Find where the given text appears and provide that cell's center as (X, Y) coordinate. 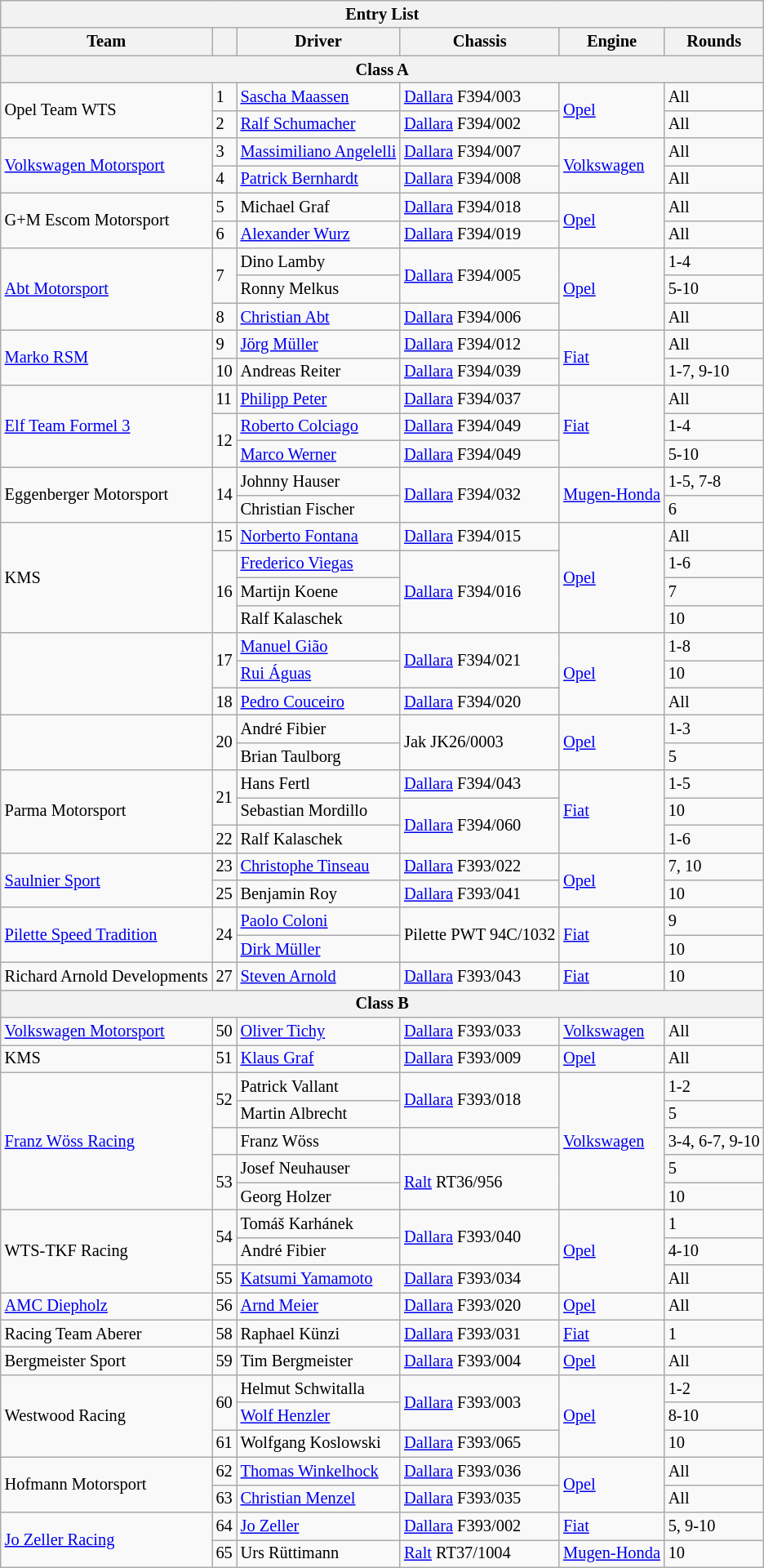
Dallara F393/036 (480, 1471)
Driver (318, 42)
Ralt RT36/956 (480, 1183)
Dallara F394/015 (480, 537)
Tomáš Karhánek (318, 1223)
Manuel Gião (318, 646)
Dallara F393/041 (480, 893)
Entry List (382, 14)
Dallara F394/006 (480, 317)
Dallara F394/019 (480, 234)
Massimiliano Angelelli (318, 152)
Dallara F394/012 (480, 344)
Dallara F394/032 (480, 495)
Franz Wöss Racing (106, 1141)
Dallara F393/022 (480, 866)
Michael Graf (318, 207)
23 (224, 866)
Tim Bergmeister (318, 1361)
Katsumi Yamamoto (318, 1279)
Frederico Viegas (318, 563)
58 (224, 1334)
1-5, 7-8 (714, 481)
Oliver Tichy (318, 1031)
G+M Escom Motorsport (106, 220)
Hans Fertl (318, 784)
Marko RSM (106, 358)
Dallara F393/034 (480, 1279)
Ronny Melkus (318, 289)
Ralt RT37/1004 (480, 1553)
22 (224, 839)
Wolfgang Koslowski (318, 1443)
53 (224, 1183)
3 (224, 152)
Dallara F393/043 (480, 976)
5, 9-10 (714, 1526)
2 (224, 124)
Opel Team WTS (106, 109)
Racing Team Aberer (106, 1334)
Arnd Meier (318, 1306)
Pilette Speed Tradition (106, 934)
Dino Lamby (318, 261)
11 (224, 399)
62 (224, 1471)
Brian Taulborg (318, 756)
Team (106, 42)
Wolf Henzler (318, 1416)
Dallara F393/040 (480, 1236)
Christophe Tinseau (318, 866)
24 (224, 934)
Martijn Koene (318, 591)
Dallara F394/020 (480, 702)
4 (224, 179)
1-8 (714, 646)
Alexander Wurz (318, 234)
Urs Rüttimann (318, 1553)
Steven Arnold (318, 976)
52 (224, 1099)
54 (224, 1236)
1-3 (714, 728)
1-5 (714, 784)
8-10 (714, 1416)
Pilette PWT 94C/1032 (480, 934)
Raphael Künzi (318, 1334)
63 (224, 1499)
Josef Neuhauser (318, 1169)
64 (224, 1526)
Jo Zeller Racing (106, 1539)
Hofmann Motorsport (106, 1485)
Dallara F393/033 (480, 1031)
Richard Arnold Developments (106, 976)
Dallara F394/007 (480, 152)
21 (224, 797)
Pedro Couceiro (318, 702)
Dallara F393/020 (480, 1306)
Patrick Vallant (318, 1086)
Dallara F393/002 (480, 1526)
Franz Wöss (318, 1141)
Benjamin Roy (318, 893)
Dallara F393/065 (480, 1443)
Roberto Colciago (318, 426)
51 (224, 1058)
Abt Motorsport (106, 289)
Christian Fischer (318, 509)
Sebastian Mordillo (318, 811)
Dallara F394/002 (480, 124)
15 (224, 537)
Dallara F394/016 (480, 591)
Dallara F394/018 (480, 207)
Thomas Winkelhock (318, 1471)
Class A (382, 69)
AMC Diepholz (106, 1306)
7, 10 (714, 866)
Westwood Racing (106, 1416)
60 (224, 1401)
50 (224, 1031)
Dallara F393/004 (480, 1361)
Martin Albrecht (318, 1114)
20 (224, 742)
Ralf Schumacher (318, 124)
17 (224, 660)
Dallara F393/031 (480, 1334)
16 (224, 591)
Dallara F393/009 (480, 1058)
25 (224, 893)
1-7, 9-10 (714, 372)
Christian Menzel (318, 1499)
Christian Abt (318, 317)
Georg Holzer (318, 1196)
Marco Werner (318, 454)
Paolo Coloni (318, 921)
Dallara F394/021 (480, 660)
27 (224, 976)
Parma Motorsport (106, 812)
Sascha Maassen (318, 96)
Dallara F394/043 (480, 784)
Jo Zeller (318, 1526)
Dallara F393/003 (480, 1401)
Dallara F394/003 (480, 96)
56 (224, 1306)
59 (224, 1361)
Saulnier Sport (106, 880)
12 (224, 439)
Johnny Hauser (318, 481)
Chassis (480, 42)
Dallara F394/039 (480, 372)
Dallara F393/035 (480, 1499)
Eggenberger Motorsport (106, 495)
Dallara F394/008 (480, 179)
Dirk Müller (318, 949)
Jak JK26/0003 (480, 742)
Philipp Peter (318, 399)
Helmut Schwitalla (318, 1388)
WTS-TKF Racing (106, 1251)
Engine (612, 42)
Rounds (714, 42)
Elf Team Formel 3 (106, 426)
55 (224, 1279)
14 (224, 495)
3-4, 6-7, 9-10 (714, 1141)
4-10 (714, 1251)
Andreas Reiter (318, 372)
Dallara F394/037 (480, 399)
8 (224, 317)
65 (224, 1553)
Dallara F393/018 (480, 1099)
Bergmeister Sport (106, 1361)
61 (224, 1443)
Norberto Fontana (318, 537)
Dallara F394/005 (480, 274)
Class B (382, 1004)
Patrick Bernhardt (318, 179)
Rui Águas (318, 674)
Dallara F394/060 (480, 825)
Klaus Graf (318, 1058)
18 (224, 702)
Jörg Müller (318, 344)
